Scan for the cell matching the given text and deliver its (X, Y) coordinate at center. 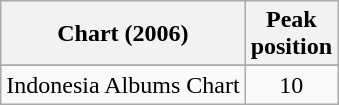
Chart (2006) (123, 34)
Peakposition (291, 34)
Indonesia Albums Chart (123, 85)
10 (291, 85)
